Provide the [x, y] coordinate of the cell's center where the given text is located.  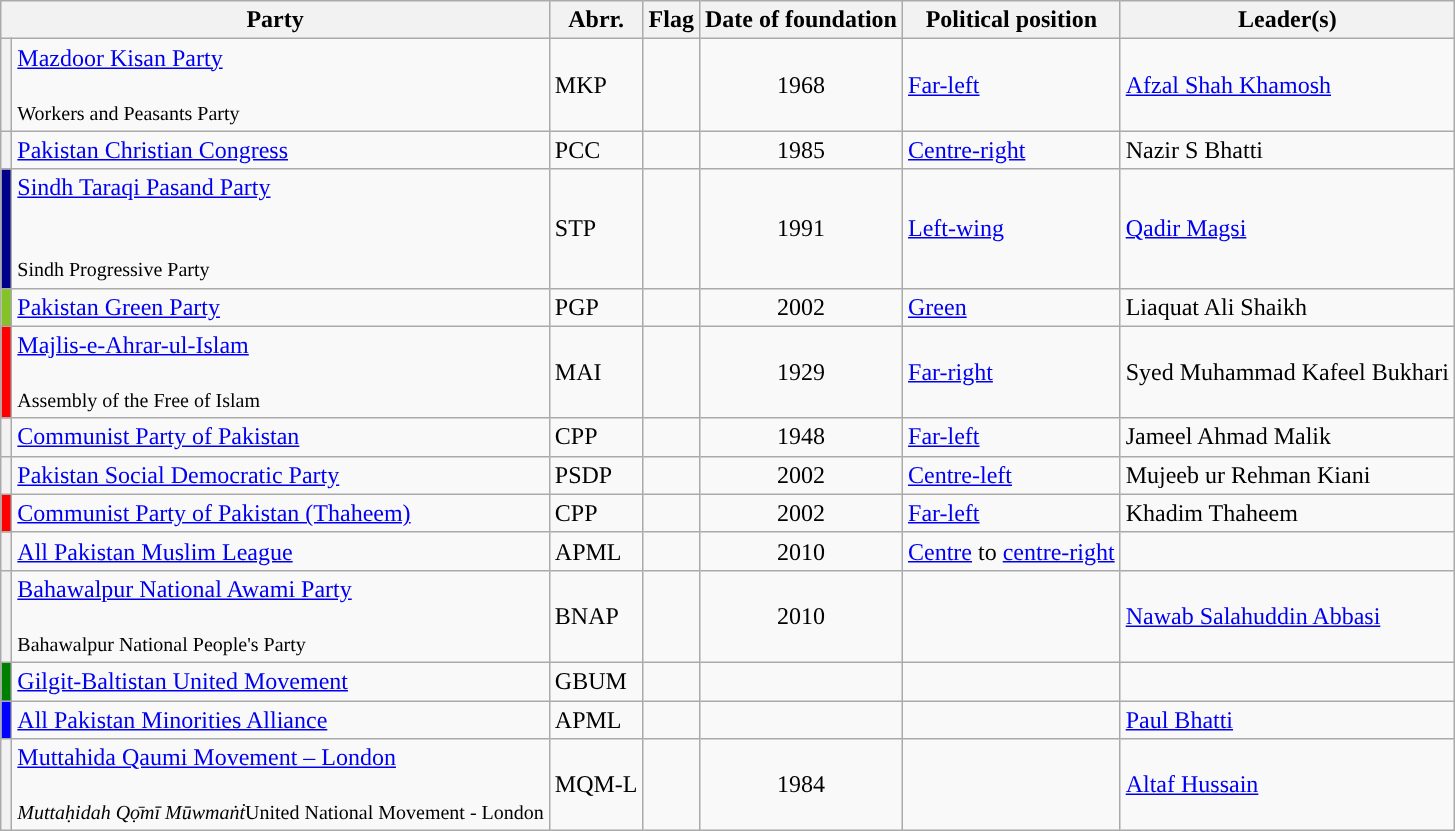
Liaquat Ali Shaikh [1287, 307]
1984 [800, 785]
Pakistan Green Party [280, 307]
Communist Party of Pakistan (Thaheem) [280, 513]
Political position [1012, 20]
PSDP [596, 475]
Majlis-e-Ahrar-ul-IslamAssembly of the Free of Islam [280, 372]
Sindh Taraqi Pasand PartySindh Progressive Party [280, 228]
1985 [800, 150]
PGP [596, 307]
Bahawalpur National Awami PartyBahawalpur National People's Party [280, 616]
All Pakistan Muslim League [280, 551]
Pakistan Social Democratic Party [280, 475]
Paul Bhatti [1287, 719]
Centre-right [1012, 150]
Abrr. [596, 20]
Syed Muhammad Kafeel Bukhari [1287, 372]
1948 [800, 437]
STP [596, 228]
Leader(s) [1287, 20]
1929 [800, 372]
Left-wing [1012, 228]
GBUM [596, 681]
Centre-left [1012, 475]
Mazdoor Kisan PartyWorkers and Peasants Party [280, 85]
1968 [800, 85]
MAI [596, 372]
BNAP [596, 616]
Mujeeb ur Rehman Kiani [1287, 475]
Afzal Shah Khamosh [1287, 85]
Flag [671, 20]
Nazir S Bhatti [1287, 150]
Gilgit-Baltistan United Movement [280, 681]
Muttahida Qaumi Movement – LondonMuttaḥidah Qọ̄mī MūwmaṅṫUnited National Movement - London [280, 785]
MQM-L [596, 785]
Altaf Hussain [1287, 785]
Party [276, 20]
1991 [800, 228]
Communist Party of Pakistan [280, 437]
Nawab Salahuddin Abbasi [1287, 616]
PCC [596, 150]
Qadir Magsi [1287, 228]
Far-right [1012, 372]
All Pakistan Minorities Alliance [280, 719]
Jameel Ahmad Malik [1287, 437]
Centre to centre-right [1012, 551]
Date of foundation [800, 20]
Khadim Thaheem [1287, 513]
Pakistan Christian Congress [280, 150]
Green [1012, 307]
MKP [596, 85]
